Return the [X, Y] coordinate for the center point of the cell that contains the specified text.  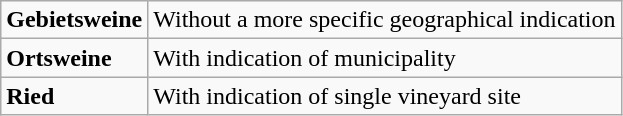
Ortsweine [74, 58]
With indication of single vineyard site [384, 96]
Gebietsweine [74, 20]
Without a more specific geographical indication [384, 20]
Ried [74, 96]
With indication of municipality [384, 58]
